Return (x, y) of the center of cell containing provided text 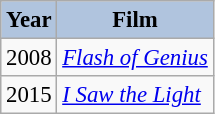
2015 (29, 95)
Year (29, 20)
Flash of Genius (135, 58)
2008 (29, 58)
I Saw the Light (135, 95)
Film (135, 20)
